Provide the (x, y) coordinate of the cell's center where the given text is located.  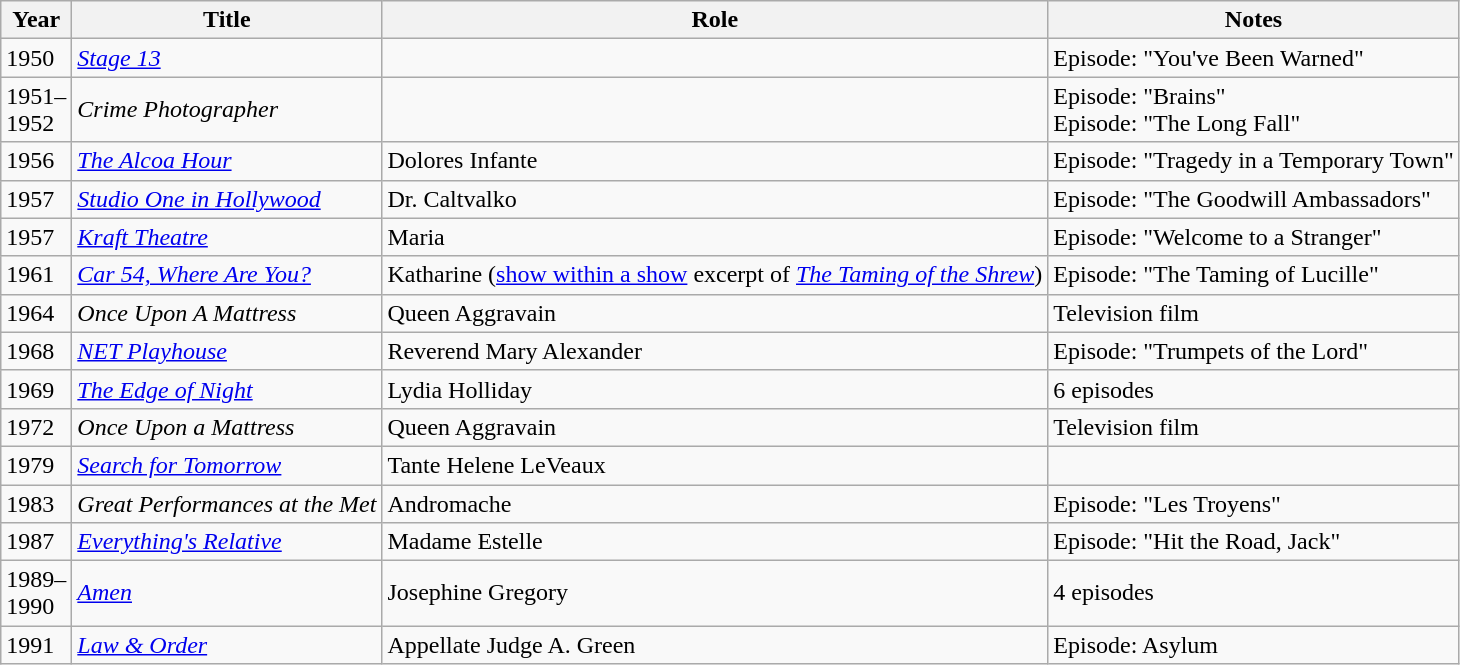
Great Performances at the Met (227, 503)
Episode: "Trumpets of the Lord" (1254, 351)
1979 (36, 465)
Crime Photographer (227, 110)
1991 (36, 645)
Episode: "Welcome to a Stranger" (1254, 237)
1956 (36, 161)
Stage 13 (227, 58)
1950 (36, 58)
1964 (36, 313)
Amen (227, 594)
6 episodes (1254, 389)
Kraft Theatre (227, 237)
1987 (36, 542)
Appellate Judge A. Green (715, 645)
Josephine Gregory (715, 594)
Reverend Mary Alexander (715, 351)
1961 (36, 275)
Episode: "The Goodwill Ambassadors" (1254, 199)
1951–1952 (36, 110)
Andromache (715, 503)
1968 (36, 351)
1983 (36, 503)
1969 (36, 389)
Episode: "Brains"Episode: "The Long Fall" (1254, 110)
Everything's Relative (227, 542)
Episode: "Les Troyens" (1254, 503)
Katharine (show within a show excerpt of The Taming of the Shrew) (715, 275)
The Alcoa Hour (227, 161)
1989–1990 (36, 594)
Search for Tomorrow (227, 465)
Episode: "You've Been Warned" (1254, 58)
Dr. Caltvalko (715, 199)
Maria (715, 237)
The Edge of Night (227, 389)
NET Playhouse (227, 351)
Car 54, Where Are You? (227, 275)
Year (36, 20)
Episode: "Tragedy in a Temporary Town" (1254, 161)
Notes (1254, 20)
Episode: "Hit the Road, Jack" (1254, 542)
1972 (36, 427)
Title (227, 20)
Madame Estelle (715, 542)
4 episodes (1254, 594)
Episode: "The Taming of Lucille" (1254, 275)
Role (715, 20)
Once Upon A Mattress (227, 313)
Lydia Holliday (715, 389)
Episode: Asylum (1254, 645)
Tante Helene LeVeaux (715, 465)
Studio One in Hollywood (227, 199)
Once Upon a Mattress (227, 427)
Law & Order (227, 645)
Dolores Infante (715, 161)
